From the cell containing the given text, extract its center point as (X, Y) coordinate. 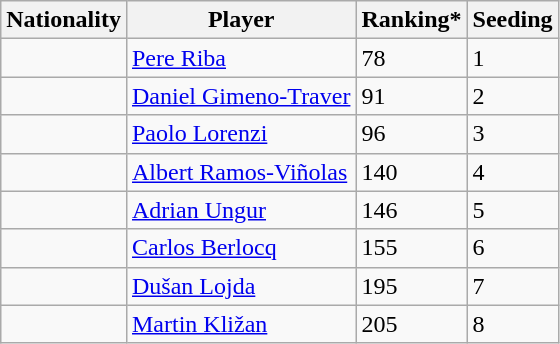
1 (512, 58)
6 (512, 248)
Dušan Lojda (240, 286)
195 (412, 286)
140 (412, 172)
3 (512, 134)
5 (512, 210)
Ranking* (412, 20)
Albert Ramos-Viñolas (240, 172)
7 (512, 286)
8 (512, 324)
Martin Kližan (240, 324)
Carlos Berlocq (240, 248)
91 (412, 96)
Pere Riba (240, 58)
96 (412, 134)
Adrian Ungur (240, 210)
205 (412, 324)
2 (512, 96)
Daniel Gimeno-Traver (240, 96)
Paolo Lorenzi (240, 134)
155 (412, 248)
Nationality (64, 20)
Player (240, 20)
146 (412, 210)
4 (512, 172)
78 (412, 58)
Seeding (512, 20)
